Output the [x, y] coordinate of the center of the cell containing the given text.  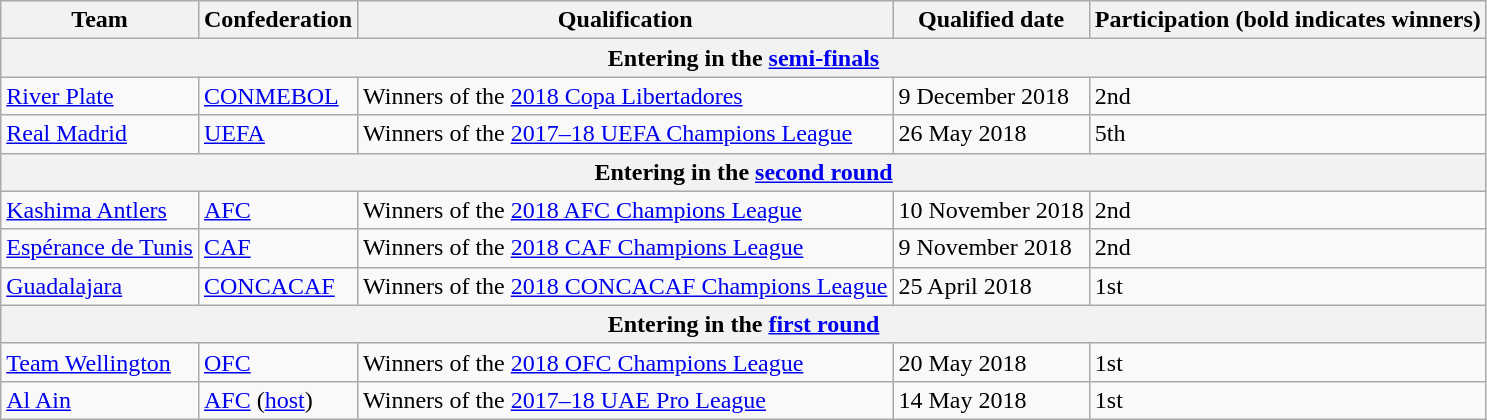
20 May 2018 [991, 362]
10 November 2018 [991, 210]
25 April 2018 [991, 286]
26 May 2018 [991, 134]
Winners of the 2018 CONCACAF Champions League [626, 286]
9 November 2018 [991, 248]
Team Wellington [100, 362]
Entering in the second round [744, 172]
14 May 2018 [991, 400]
CONCACAF [278, 286]
Entering in the first round [744, 324]
Qualified date [991, 20]
River Plate [100, 96]
Real Madrid [100, 134]
Team [100, 20]
Espérance de Tunis [100, 248]
AFC [278, 210]
Winners of the 2018 AFC Champions League [626, 210]
Winners of the 2018 Copa Libertadores [626, 96]
OFC [278, 362]
9 December 2018 [991, 96]
Participation (bold indicates winners) [1288, 20]
Confederation [278, 20]
5th [1288, 134]
Winners of the 2017–18 UEFA Champions League [626, 134]
Al Ain [100, 400]
AFC (host) [278, 400]
CONMEBOL [278, 96]
UEFA [278, 134]
Winners of the 2018 OFC Champions League [626, 362]
Winners of the 2018 CAF Champions League [626, 248]
Winners of the 2017–18 UAE Pro League [626, 400]
Qualification [626, 20]
CAF [278, 248]
Kashima Antlers [100, 210]
Entering in the semi-finals [744, 58]
Guadalajara [100, 286]
